Output the (x, y) coordinate of the center of the cell containing the given text.  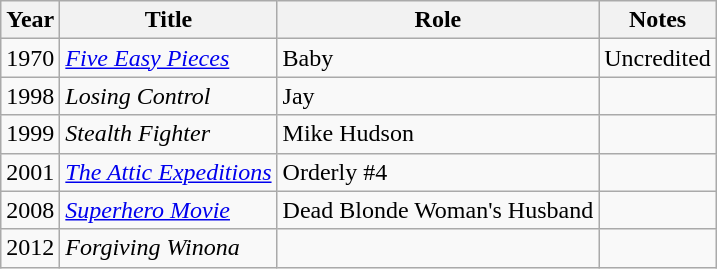
1999 (30, 134)
Uncredited (658, 58)
Dead Blonde Woman's Husband (438, 210)
Forgiving Winona (168, 248)
Stealth Fighter (168, 134)
Losing Control (168, 96)
2001 (30, 172)
2012 (30, 248)
Mike Hudson (438, 134)
Notes (658, 20)
2008 (30, 210)
Title (168, 20)
Five Easy Pieces (168, 58)
The Attic Expeditions (168, 172)
1970 (30, 58)
Year (30, 20)
Baby (438, 58)
Role (438, 20)
1998 (30, 96)
Jay (438, 96)
Superhero Movie (168, 210)
Orderly #4 (438, 172)
